Provide the [X, Y] coordinate of the cell's center where the given text is located.  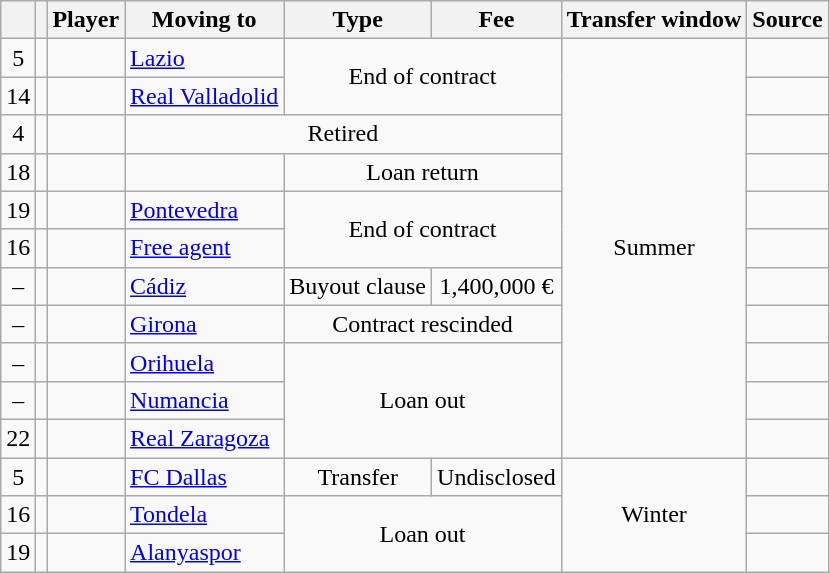
Alanyaspor [204, 553]
FC Dallas [204, 477]
22 [18, 438]
Summer [654, 248]
Player [86, 20]
Fee [497, 20]
18 [18, 172]
Moving to [204, 20]
Pontevedra [204, 210]
Real Valladolid [204, 96]
Girona [204, 324]
4 [18, 134]
Lazio [204, 58]
1,400,000 € [497, 286]
Loan return [422, 172]
Source [788, 20]
Retired [344, 134]
Free agent [204, 248]
Type [358, 20]
Cádiz [204, 286]
Buyout clause [358, 286]
Transfer window [654, 20]
Numancia [204, 400]
Winter [654, 515]
Contract rescinded [422, 324]
Real Zaragoza [204, 438]
Undisclosed [497, 477]
Orihuela [204, 362]
Transfer [358, 477]
Tondela [204, 515]
14 [18, 96]
